Detect which cell encompasses the target text, then output its [X, Y] center coordinate. 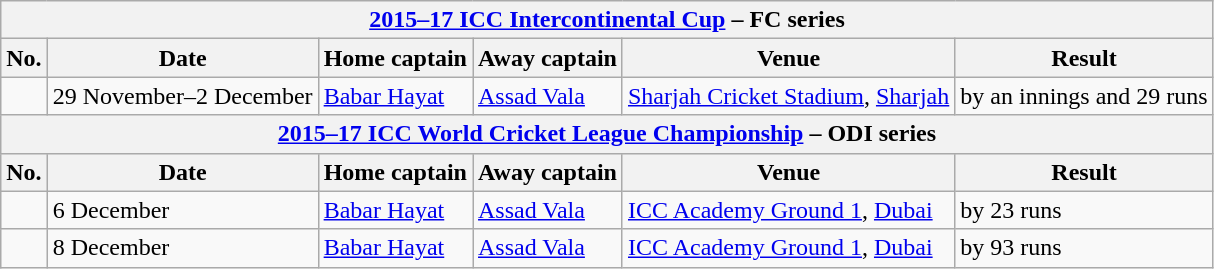
by an innings and 29 runs [1084, 96]
29 November–2 December [182, 96]
by 23 runs [1084, 210]
2015–17 ICC Intercontinental Cup – FC series [607, 20]
6 December [182, 210]
Sharjah Cricket Stadium, Sharjah [788, 96]
by 93 runs [1084, 248]
8 December [182, 248]
2015–17 ICC World Cricket League Championship – ODI series [607, 134]
